Extract the (x, y) coordinate from the center of the cell holding the provided text.  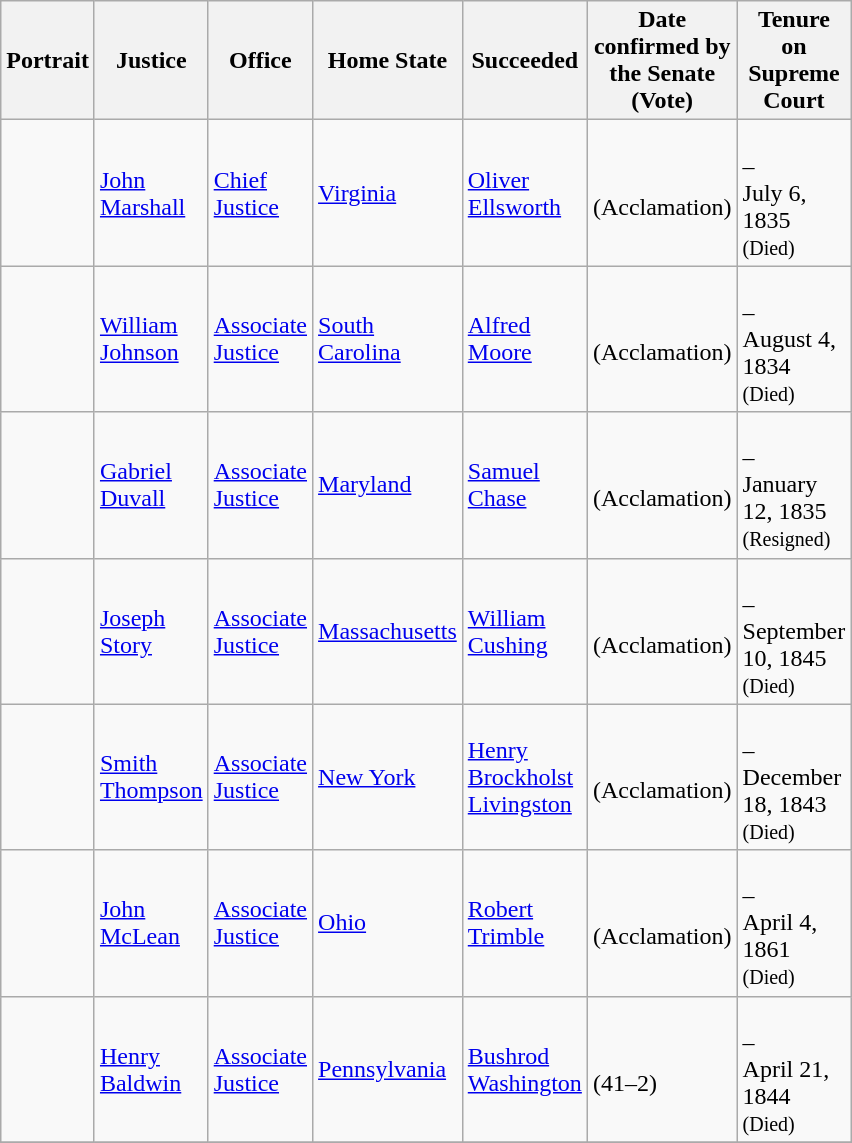
Henry Baldwin (151, 1069)
Robert Trimble (524, 923)
Samuel Chase (524, 485)
Bushrod Washington (524, 1069)
–July 6, 1835(Died) (794, 193)
–April 21, 1844(Died) (794, 1069)
John Marshall (151, 193)
–April 4, 1861(Died) (794, 923)
–January 12, 1835(Resigned) (794, 485)
Date confirmed by the Senate(Vote) (662, 60)
Joseph Story (151, 631)
(41–2) (662, 1069)
Portrait (48, 60)
John McLean (151, 923)
Smith Thompson (151, 777)
Office (260, 60)
Alfred Moore (524, 339)
Virginia (388, 193)
South Carolina (388, 339)
–September 10, 1845(Died) (794, 631)
Tenure on Supreme Court (794, 60)
William Johnson (151, 339)
Succeeded (524, 60)
–December 18, 1843(Died) (794, 777)
Massachusetts (388, 631)
Pennsylvania (388, 1069)
New York (388, 777)
Home State (388, 60)
Maryland (388, 485)
Justice (151, 60)
Ohio (388, 923)
Chief Justice (260, 193)
Gabriel Duvall (151, 485)
–August 4, 1834(Died) (794, 339)
Oliver Ellsworth (524, 193)
William Cushing (524, 631)
Henry Brockholst Livingston (524, 777)
